Detect which cell encompasses the target text, then output its (x, y) center coordinate. 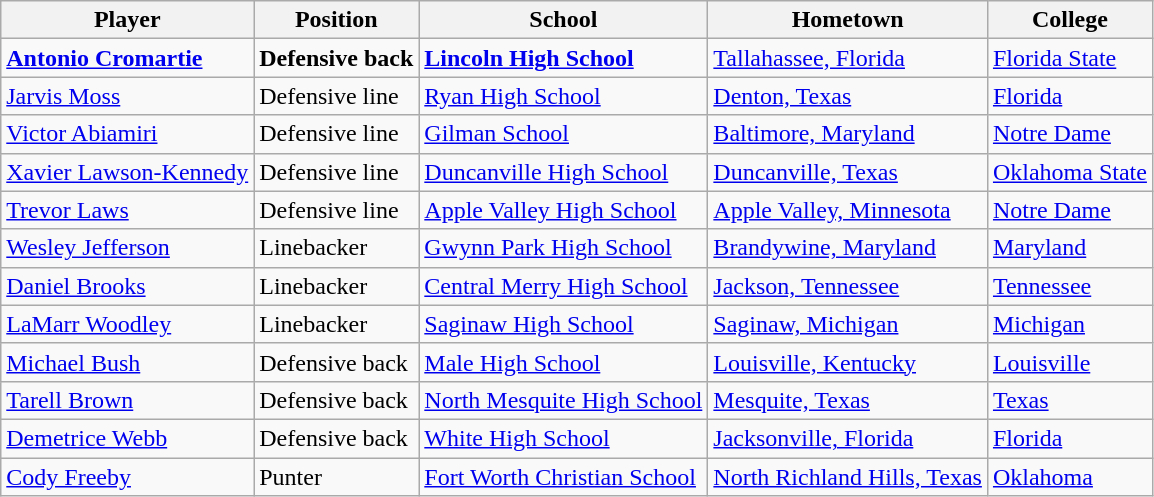
Apple Valley, Minnesota (848, 210)
School (564, 20)
White High School (564, 438)
Trevor Laws (128, 210)
Tarell Brown (128, 400)
Wesley Jefferson (128, 248)
Xavier Lawson-Kennedy (128, 172)
Punter (336, 477)
Duncanville, Texas (848, 172)
Michigan (1070, 324)
Texas (1070, 400)
Male High School (564, 362)
Saginaw High School (564, 324)
Victor Abiamiri (128, 134)
Denton, Texas (848, 96)
Apple Valley High School (564, 210)
Jacksonville, Florida (848, 438)
Oklahoma (1070, 477)
Fort Worth Christian School (564, 477)
Ryan High School (564, 96)
Florida State (1070, 58)
Lincoln High School (564, 58)
Michael Bush (128, 362)
Baltimore, Maryland (848, 134)
Jarvis Moss (128, 96)
Tennessee (1070, 286)
College (1070, 20)
Brandywine, Maryland (848, 248)
Jackson, Tennessee (848, 286)
LaMarr Woodley (128, 324)
Antonio Cromartie (128, 58)
Player (128, 20)
Gilman School (564, 134)
Daniel Brooks (128, 286)
Central Merry High School (564, 286)
Hometown (848, 20)
Demetrice Webb (128, 438)
Saginaw, Michigan (848, 324)
Maryland (1070, 248)
Oklahoma State (1070, 172)
North Mesquite High School (564, 400)
Mesquite, Texas (848, 400)
Louisville, Kentucky (848, 362)
Tallahassee, Florida (848, 58)
Duncanville High School (564, 172)
Cody Freeby (128, 477)
Louisville (1070, 362)
Position (336, 20)
North Richland Hills, Texas (848, 477)
Gwynn Park High School (564, 248)
